Find where the given text appears and provide that cell's center as (x, y) coordinate. 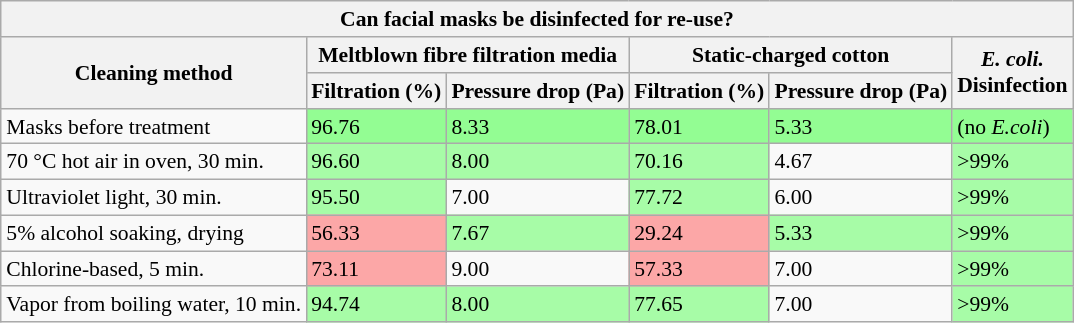
Cleaning method (154, 72)
Can facial masks be disinfected for re-use? (536, 19)
96.76 (376, 126)
95.50 (376, 197)
77.65 (699, 304)
Chlorine-based, 5 min. (154, 269)
Static-charged cotton (790, 55)
E. coli.Disinfection (1012, 72)
4.67 (860, 162)
Ultraviolet light, 30 min. (154, 197)
6.00 (860, 197)
9.00 (538, 269)
Vapor from boiling water, 10 min. (154, 304)
96.60 (376, 162)
70 °C hot air in oven, 30 min. (154, 162)
70.16 (699, 162)
56.33 (376, 233)
Masks before treatment (154, 126)
Meltblown fibre filtration media (468, 55)
(no E.coli) (1012, 126)
77.72 (699, 197)
94.74 (376, 304)
29.24 (699, 233)
5% alcohol soaking, drying (154, 233)
7.67 (538, 233)
73.11 (376, 269)
57.33 (699, 269)
8.33 (538, 126)
78.01 (699, 126)
